Extract the (x, y) coordinate from the center of the cell holding the provided text.  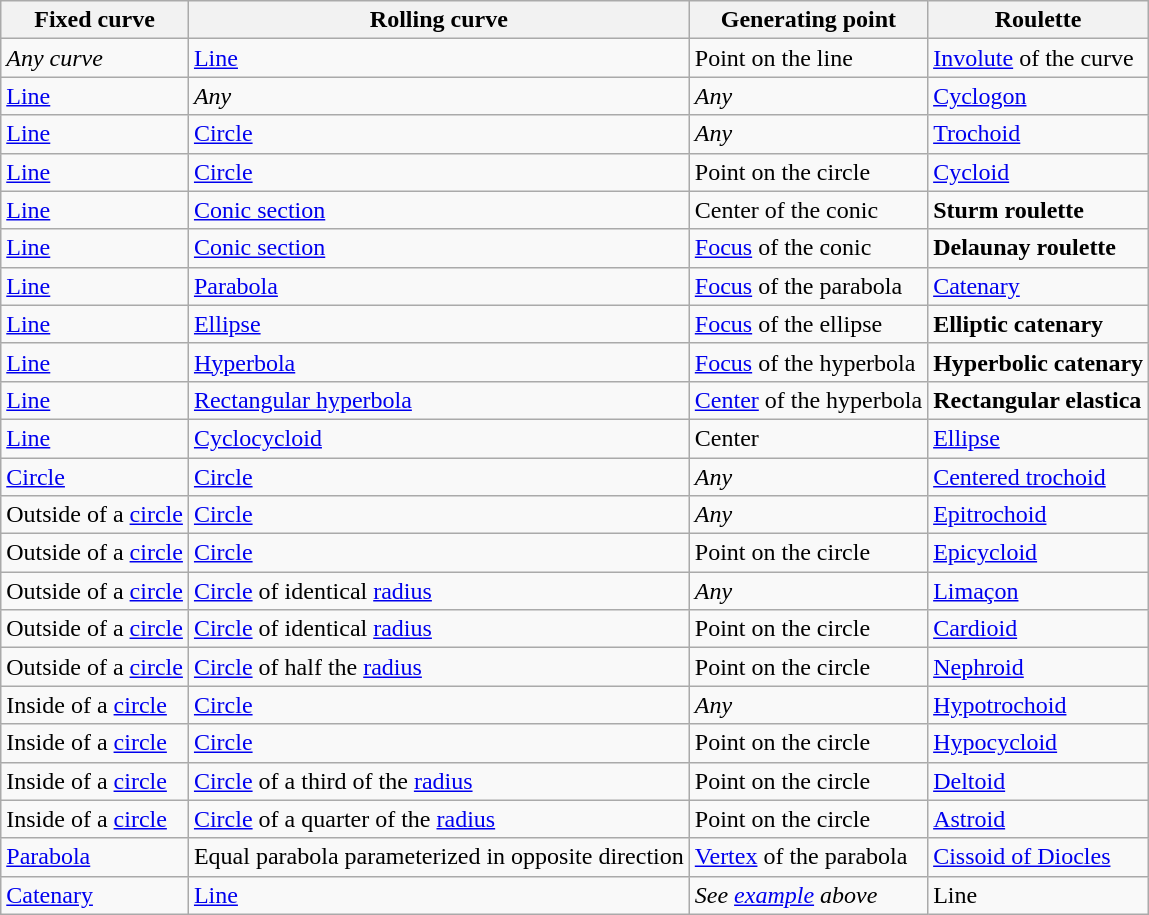
Rectangular elastica (1038, 400)
Center of the conic (808, 210)
Equal parabola parameterized in opposite direction (438, 857)
Limaçon (1038, 591)
Hypocycloid (1038, 743)
Focus of the conic (808, 248)
See example above (808, 895)
Deltoid (1038, 781)
Circle of half the radius (438, 667)
Cardioid (1038, 629)
Any curve (95, 58)
Hyperbolic catenary (1038, 362)
Cyclocycloid (438, 438)
Elliptic catenary (1038, 324)
Circle of a third of the radius (438, 781)
Rectangular hyperbola (438, 400)
Delaunay roulette (1038, 248)
Fixed curve (95, 20)
Roulette (1038, 20)
Sturm roulette (1038, 210)
Epicycloid (1038, 553)
Point on the line (808, 58)
Cissoid of Diocles (1038, 857)
Cycloid (1038, 172)
Focus of the hyperbola (808, 362)
Trochoid (1038, 134)
Focus of the parabola (808, 286)
Centered trochoid (1038, 477)
Center of the hyperbola (808, 400)
Cyclogon (1038, 96)
Vertex of the parabola (808, 857)
Circle of a quarter of the radius (438, 819)
Focus of the ellipse (808, 324)
Astroid (1038, 819)
Hyperbola (438, 362)
Nephroid (1038, 667)
Rolling curve (438, 20)
Hypotrochoid (1038, 705)
Center (808, 438)
Generating point (808, 20)
Involute of the curve (1038, 58)
Epitrochoid (1038, 515)
